Capture the cell that displays the provided text and extract its [x, y] central coordinate. 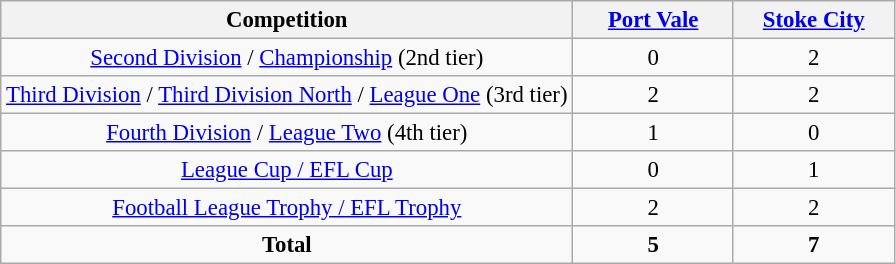
7 [814, 245]
Total [287, 245]
League Cup / EFL Cup [287, 170]
5 [654, 245]
Football League Trophy / EFL Trophy [287, 208]
Stoke City [814, 20]
Fourth Division / League Two (4th tier) [287, 133]
Competition [287, 20]
Third Division / Third Division North / League One (3rd tier) [287, 95]
Port Vale [654, 20]
Second Division / Championship (2nd tier) [287, 58]
